Provide the (X, Y) coordinate of the cell's center where the given text is located.  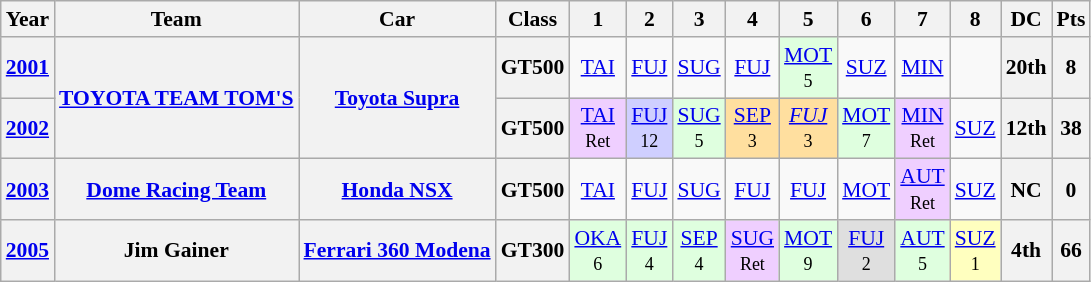
2 (649, 19)
66 (1072, 250)
MOT7 (866, 128)
2001 (28, 68)
Team (176, 19)
Car (396, 19)
MOT5 (808, 68)
GT300 (533, 250)
Ferrari 360 Modena (396, 250)
TOYOTA TEAM TOM'S (176, 98)
AUT5 (922, 250)
Year (28, 19)
OKA6 (598, 250)
38 (1072, 128)
FUJ12 (649, 128)
1 (598, 19)
Pts (1072, 19)
SEP4 (698, 250)
MIN (922, 68)
4th (1026, 250)
5 (808, 19)
AUTRet (922, 190)
7 (922, 19)
MOT (866, 190)
Honda NSX (396, 190)
2005 (28, 250)
12th (1026, 128)
3 (698, 19)
FUJ4 (649, 250)
2003 (28, 190)
DC (1026, 19)
2002 (28, 128)
SEP3 (752, 128)
6 (866, 19)
FUJ3 (808, 128)
NC (1026, 190)
SUGRet (752, 250)
Jim Gainer (176, 250)
SUG5 (698, 128)
Toyota Supra (396, 98)
MOT9 (808, 250)
Class (533, 19)
4 (752, 19)
0 (1072, 190)
20th (1026, 68)
TAIRet (598, 128)
Dome Racing Team (176, 190)
MINRet (922, 128)
FUJ2 (866, 250)
SUZ1 (976, 250)
